Return the (x, y) coordinate for the center point of the cell that contains the specified text.  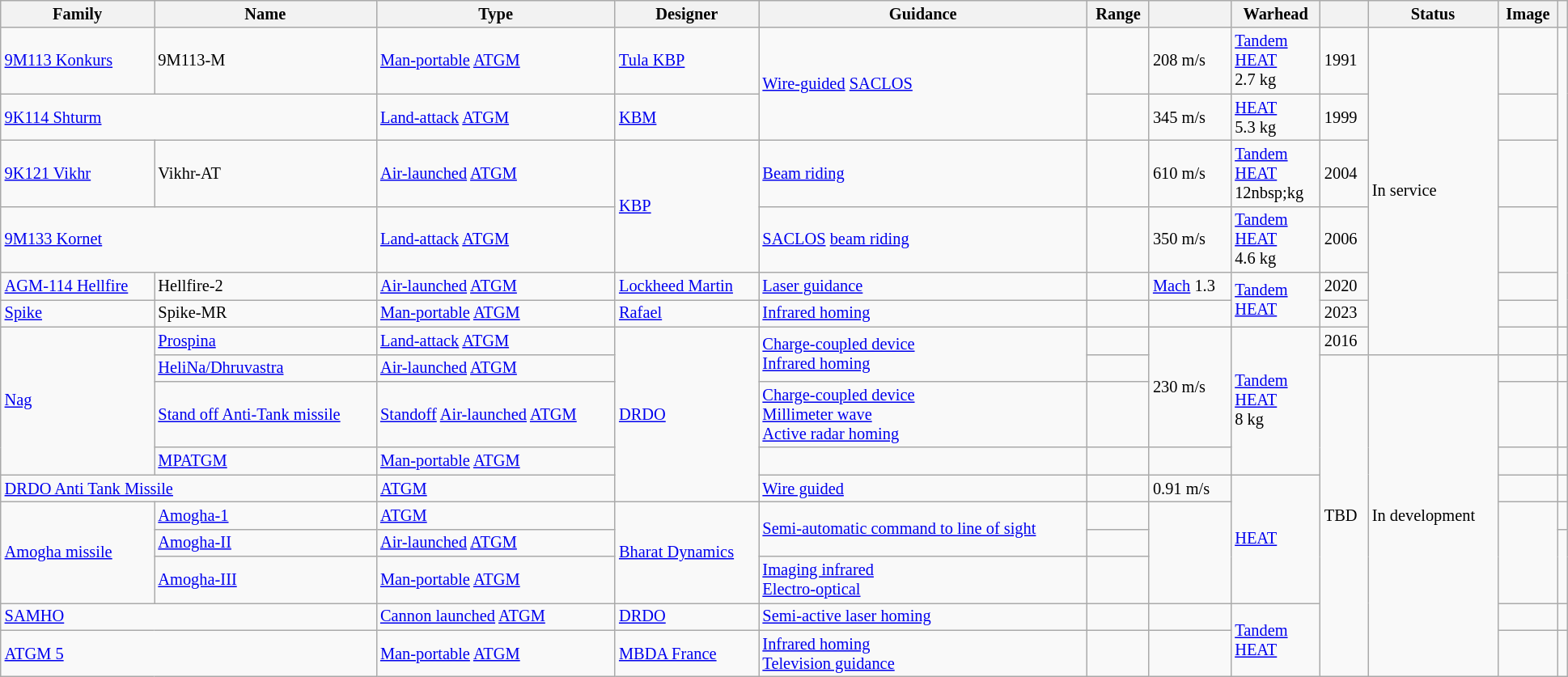
0.91 m/s (1189, 489)
SAMHO (189, 616)
230 m/s (1189, 387)
2006 (1345, 239)
Charge-coupled device Infrared homing (923, 354)
Wire guided (923, 489)
HeliNa/Dhruvastra (265, 368)
1991 (1345, 61)
TBD (1345, 516)
610 m/s (1189, 173)
Lockheed Martin (686, 286)
Semi-active laser homing (923, 616)
9K121 Vikhr (78, 173)
Mach 1.3 (1189, 286)
AGM-114 Hellfire (78, 286)
Stand off Anti-Tank missile (265, 414)
KBM (686, 117)
1999 (1345, 117)
In service (1433, 191)
Standoff Air-launched ATGM (495, 414)
Laser guidance (923, 286)
Range (1118, 14)
Spike-MR (265, 313)
HEAT 5.3 kg (1275, 117)
KBP (686, 205)
Tandem HEAT 4.6 kg (1275, 239)
345 m/s (1189, 117)
2020 (1345, 286)
Semi-automatic command to line of sight (923, 529)
Nag (78, 401)
Vikhr-AT (265, 173)
9M113-M (265, 61)
Image (1528, 14)
Designer (686, 14)
Beam riding (923, 173)
Amogha-1 (265, 515)
Status (1433, 14)
Imaging infrared Electro-optical (923, 580)
Type (495, 14)
Family (78, 14)
Spike (78, 313)
Name (265, 14)
2016 (1345, 341)
Bharat Dynamics (686, 552)
HEAT (1275, 539)
Cannon launched ATGM (495, 616)
9K114 Shturm (189, 117)
2023 (1345, 313)
Hellfire-2 (265, 286)
Rafael (686, 313)
Tula KBP (686, 61)
MPATGM (265, 461)
Guidance (923, 14)
Prospina (265, 341)
Infrared homing (923, 313)
208 m/s (1189, 61)
Charge-coupled device Millimeter wave Active radar homing (923, 414)
350 m/s (1189, 239)
Amogha-II (265, 543)
2004 (1345, 173)
9M133 Kornet (189, 239)
Tandem HEAT 12nbsp;kg (1275, 173)
MBDA France (686, 654)
DRDO Anti Tank Missile (189, 489)
Infrared homing Television guidance (923, 654)
Amogha missile (78, 552)
Tandem HEAT 8 kg (1275, 401)
Warhead (1275, 14)
Tandem HEAT 2.7 kg (1275, 61)
9M113 Konkurs (78, 61)
ATGM 5 (189, 654)
In development (1433, 516)
SACLOS beam riding (923, 239)
Wire-guided SACLOS (923, 84)
Amogha-III (265, 580)
